Find where the given text appears and provide that cell's center as (x, y) coordinate. 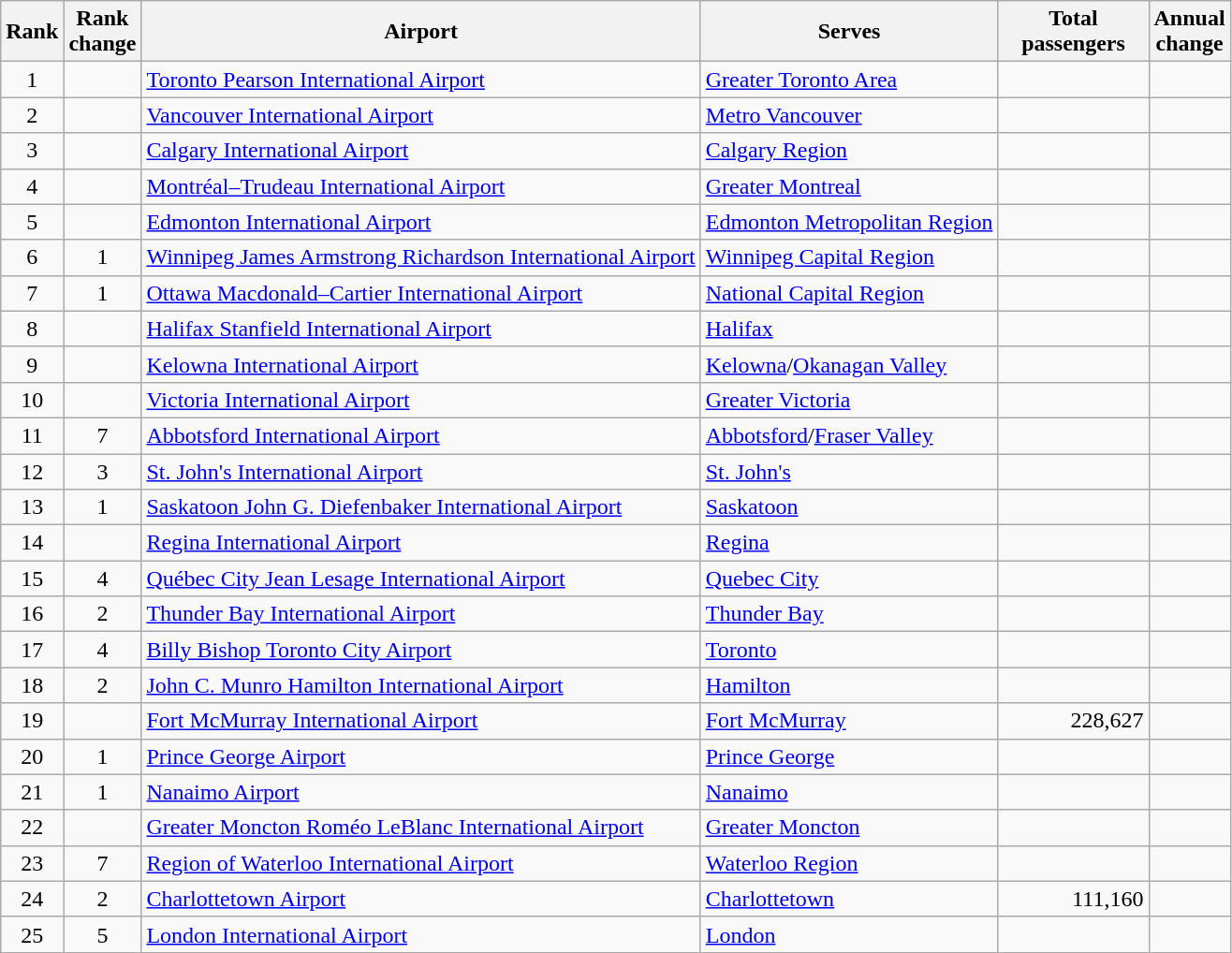
Prince George (849, 756)
Victoria International Airport (421, 400)
21 (32, 792)
Quebec City (849, 579)
Fort McMurray (849, 721)
18 (32, 685)
Serves (849, 32)
Toronto (849, 650)
London International Airport (421, 934)
10 (32, 400)
Charlottetown (849, 899)
20 (32, 756)
Greater Toronto Area (849, 80)
8 (32, 329)
London (849, 934)
John C. Munro Hamilton International Airport (421, 685)
Totalpassengers (1073, 32)
Montréal–Trudeau International Airport (421, 186)
9 (32, 364)
22 (32, 828)
Toronto Pearson International Airport (421, 80)
Saskatoon John G. Diefenbaker International Airport (421, 507)
Greater Moncton (849, 828)
6 (32, 257)
Abbotsford International Airport (421, 435)
Annualchange (1189, 32)
15 (32, 579)
St. John's International Airport (421, 471)
111,160 (1073, 899)
Charlottetown Airport (421, 899)
Kelowna International Airport (421, 364)
Calgary Region (849, 151)
Ottawa Macdonald–Cartier International Airport (421, 293)
Nanaimo (849, 792)
Winnipeg James Armstrong Richardson International Airport (421, 257)
Billy Bishop Toronto City Airport (421, 650)
Region of Waterloo International Airport (421, 863)
17 (32, 650)
St. John's (849, 471)
Hamilton (849, 685)
13 (32, 507)
12 (32, 471)
Winnipeg Capital Region (849, 257)
Edmonton International Airport (421, 222)
Fort McMurray International Airport (421, 721)
Calgary International Airport (421, 151)
Prince George Airport (421, 756)
Greater Montreal (849, 186)
Nanaimo Airport (421, 792)
Waterloo Region (849, 863)
16 (32, 614)
Rankchange (103, 32)
Edmonton Metropolitan Region (849, 222)
Greater Moncton Roméo LeBlanc International Airport (421, 828)
Metro Vancouver (849, 115)
228,627 (1073, 721)
14 (32, 543)
Saskatoon (849, 507)
Kelowna/Okanagan Valley (849, 364)
19 (32, 721)
25 (32, 934)
Regina (849, 543)
Regina International Airport (421, 543)
National Capital Region (849, 293)
Halifax (849, 329)
Vancouver International Airport (421, 115)
Thunder Bay International Airport (421, 614)
Québec City Jean Lesage International Airport (421, 579)
Greater Victoria (849, 400)
23 (32, 863)
24 (32, 899)
Airport (421, 32)
Halifax Stanfield International Airport (421, 329)
Rank (32, 32)
Thunder Bay (849, 614)
11 (32, 435)
Abbotsford/Fraser Valley (849, 435)
